Return [x, y] of the center of cell containing provided text 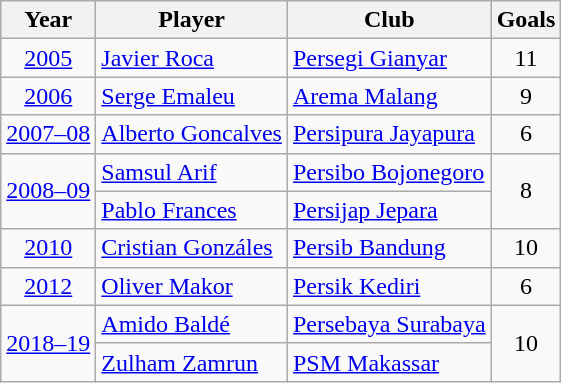
Samsul Arif [192, 172]
2018–19 [48, 343]
Persibo Bojonegoro [389, 172]
Year [48, 20]
Oliver Makor [192, 286]
Goals [526, 20]
2005 [48, 58]
Persegi Gianyar [389, 58]
Persib Bandung [389, 248]
2008–09 [48, 191]
Player [192, 20]
Arema Malang [389, 96]
Persipura Jayapura [389, 134]
2012 [48, 286]
PSM Makassar [389, 362]
8 [526, 191]
Persebaya Surabaya [389, 324]
Club [389, 20]
Amido Baldé [192, 324]
Javier Roca [192, 58]
9 [526, 96]
2010 [48, 248]
Persijap Jepara [389, 210]
Cristian Gonzáles [192, 248]
Zulham Zamrun [192, 362]
Alberto Goncalves [192, 134]
2007–08 [48, 134]
Pablo Frances [192, 210]
Serge Emaleu [192, 96]
Persik Kediri [389, 286]
11 [526, 58]
2006 [48, 96]
